Capture the cell that displays the provided text and extract its [X, Y] central coordinate. 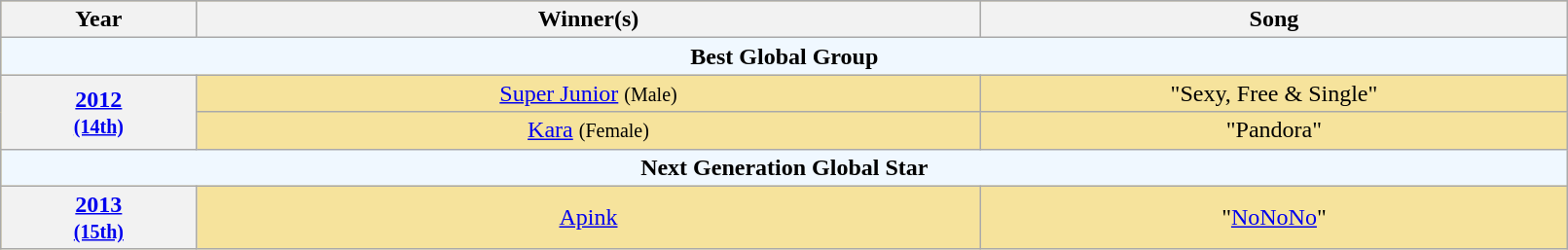
Best Global Group [784, 56]
Next Generation Global Star [784, 167]
"NoNoNo" [1274, 218]
Song [1274, 19]
Apink [588, 218]
2012(14th) [99, 112]
Winner(s) [588, 19]
"Sexy, Free & Single" [1274, 93]
"Pandora" [1274, 130]
Kara (Female) [588, 130]
Year [99, 19]
Super Junior (Male) [588, 93]
2013(15th) [99, 218]
